From the cell containing the given text, extract its center point as [X, Y] coordinate. 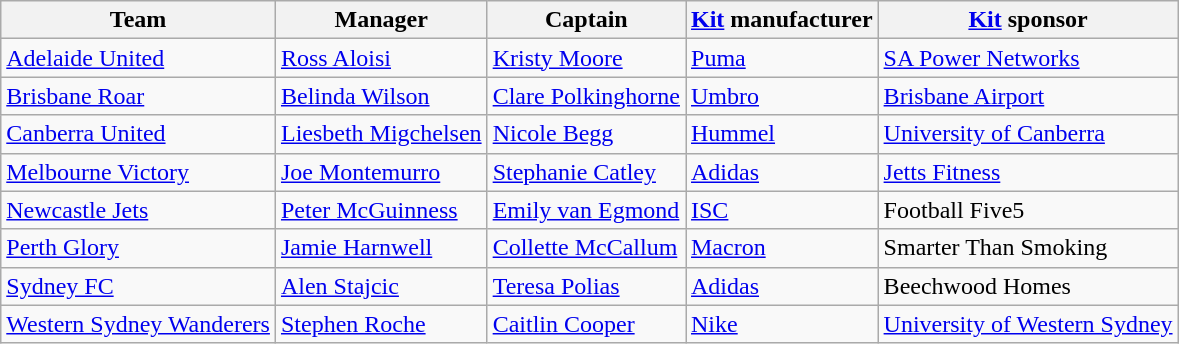
Belinda Wilson [381, 96]
Kristy Moore [586, 58]
Brisbane Airport [1028, 96]
Western Sydney Wanderers [138, 324]
Emily van Egmond [586, 210]
Football Five5 [1028, 210]
Puma [782, 58]
Adelaide United [138, 58]
University of Western Sydney [1028, 324]
Stephen Roche [381, 324]
Melbourne Victory [138, 172]
Collette McCallum [586, 248]
Brisbane Roar [138, 96]
Hummel [782, 134]
Nike [782, 324]
Jetts Fitness [1028, 172]
SA Power Networks [1028, 58]
Captain [586, 20]
Ross Aloisi [381, 58]
Canberra United [138, 134]
Liesbeth Migchelsen [381, 134]
Teresa Polias [586, 286]
Joe Montemurro [381, 172]
Perth Glory [138, 248]
Kit sponsor [1028, 20]
Team [138, 20]
Alen Stajcic [381, 286]
University of Canberra [1028, 134]
Umbro [782, 96]
Beechwood Homes [1028, 286]
Clare Polkinghorne [586, 96]
Manager [381, 20]
Kit manufacturer [782, 20]
Peter McGuinness [381, 210]
Sydney FC [138, 286]
Macron [782, 248]
Nicole Begg [586, 134]
Newcastle Jets [138, 210]
Stephanie Catley [586, 172]
Caitlin Cooper [586, 324]
ISC [782, 210]
Smarter Than Smoking [1028, 248]
Jamie Harnwell [381, 248]
